Return the [x, y] coordinate for the center point of the cell that contains the specified text.  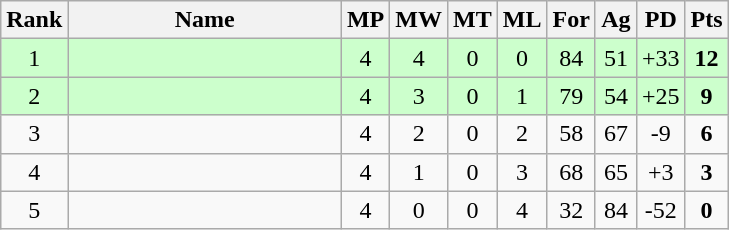
67 [616, 134]
Name [205, 20]
12 [706, 58]
68 [571, 172]
58 [571, 134]
79 [571, 96]
+25 [660, 96]
+3 [660, 172]
Pts [706, 20]
MP [365, 20]
Ag [616, 20]
ML [522, 20]
51 [616, 58]
MW [419, 20]
MT [473, 20]
+33 [660, 58]
PD [660, 20]
5 [34, 210]
54 [616, 96]
-9 [660, 134]
9 [706, 96]
For [571, 20]
-52 [660, 210]
32 [571, 210]
65 [616, 172]
Rank [34, 20]
6 [706, 134]
